Detect which cell encompasses the target text, then output its [x, y] center coordinate. 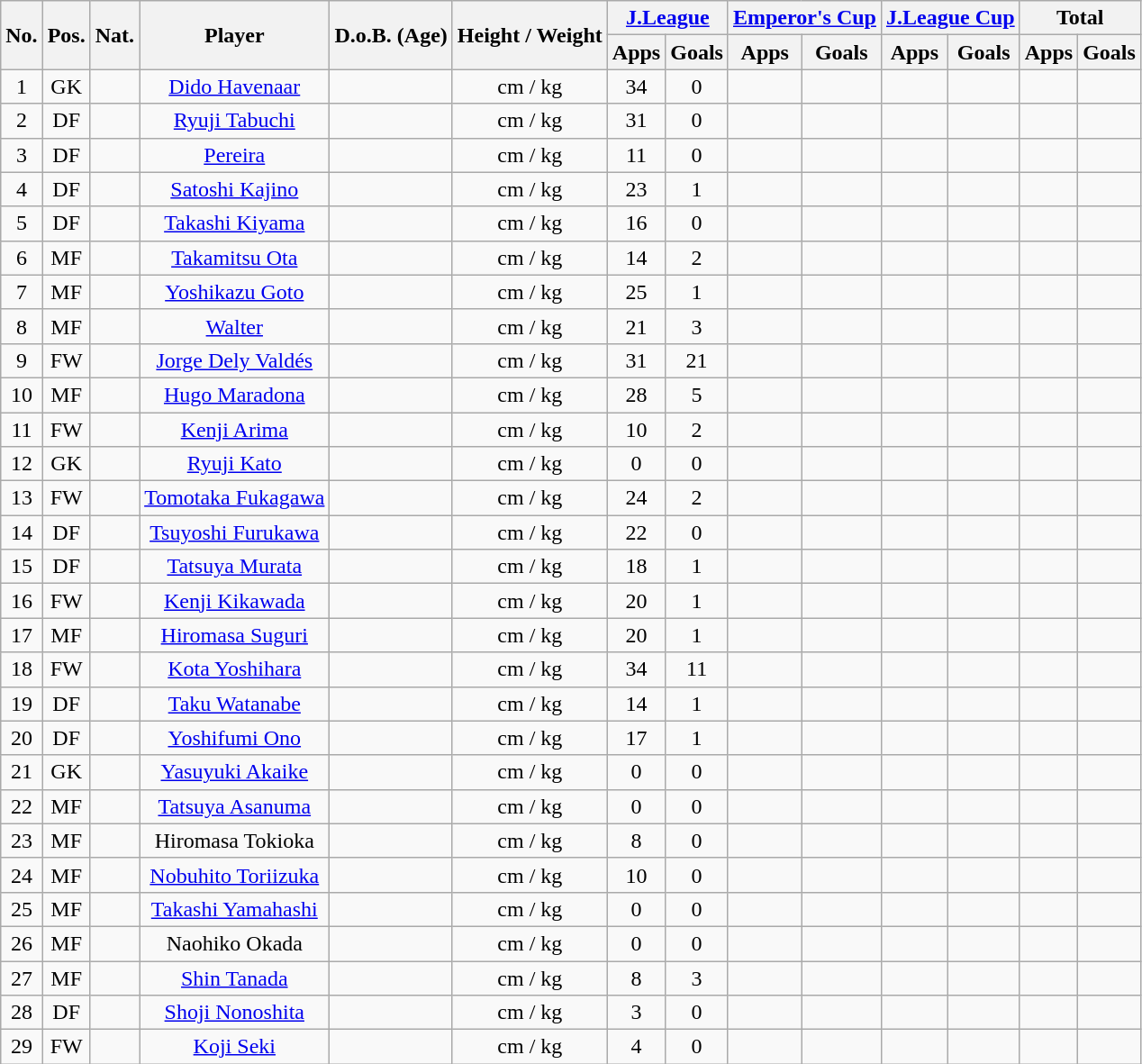
Dido Havenaar [234, 86]
Tsuyoshi Furukawa [234, 532]
Pos. [67, 35]
27 [22, 978]
Height / Weight [530, 35]
Hiromasa Suguri [234, 635]
J.League Cup [950, 18]
Taku Watanabe [234, 704]
Ryuji Kato [234, 464]
Nat. [114, 35]
26 [22, 943]
Kota Yoshihara [234, 669]
Takashi Yamahashi [234, 909]
Pereira [234, 155]
Player [234, 35]
D.o.B. (Age) [391, 35]
19 [22, 704]
15 [22, 567]
Takashi Kiyama [234, 223]
Hugo Maradona [234, 395]
Takamitsu Ota [234, 258]
Hiromasa Tokioka [234, 841]
Yoshikazu Goto [234, 292]
Yoshifumi Ono [234, 738]
6 [22, 258]
Shoji Nonoshita [234, 1013]
9 [22, 360]
29 [22, 1047]
No. [22, 35]
Jorge Dely Valdés [234, 360]
Kenji Kikawada [234, 601]
Kenji Arima [234, 430]
7 [22, 292]
J.League [667, 18]
Emperor's Cup [804, 18]
12 [22, 464]
Tomotaka Fukagawa [234, 498]
13 [22, 498]
Shin Tanada [234, 978]
Nobuhito Toriizuka [234, 875]
Koji Seki [234, 1047]
Tatsuya Asanuma [234, 806]
Ryuji Tabuchi [234, 121]
Total [1080, 18]
Walter [234, 326]
Tatsuya Murata [234, 567]
Naohiko Okada [234, 943]
Yasuyuki Akaike [234, 772]
Satoshi Kajino [234, 189]
